Capture the cell that displays the provided text and extract its (X, Y) central coordinate. 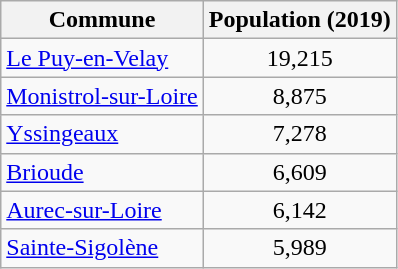
6,142 (300, 210)
Aurec-sur-Loire (102, 210)
Brioude (102, 172)
Sainte-Sigolène (102, 248)
Commune (102, 20)
6,609 (300, 172)
Yssingeaux (102, 134)
19,215 (300, 58)
Monistrol-sur-Loire (102, 96)
Le Puy-en-Velay (102, 58)
Population (2019) (300, 20)
7,278 (300, 134)
8,875 (300, 96)
5,989 (300, 248)
